Output the [x, y] coordinate of the center of the cell containing the given text.  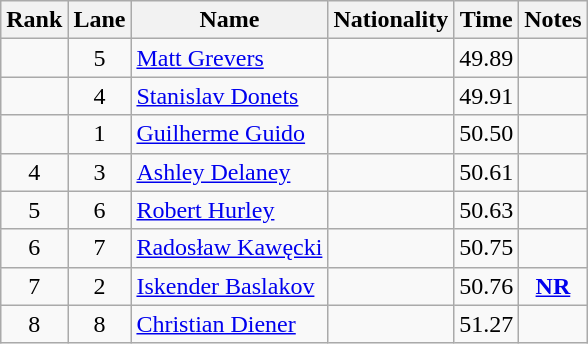
Time [486, 20]
49.91 [486, 96]
Name [230, 20]
Radosław Kawęcki [230, 248]
50.76 [486, 286]
50.63 [486, 210]
NR [553, 286]
Ashley Delaney [230, 172]
50.61 [486, 172]
50.75 [486, 248]
Notes [553, 20]
50.50 [486, 134]
2 [100, 286]
Matt Grevers [230, 58]
Rank [34, 20]
Iskender Baslakov [230, 286]
Stanislav Donets [230, 96]
1 [100, 134]
49.89 [486, 58]
Christian Diener [230, 324]
Guilherme Guido [230, 134]
3 [100, 172]
Nationality [391, 20]
51.27 [486, 324]
Lane [100, 20]
Robert Hurley [230, 210]
